Scan for the cell matching the given text and deliver its [X, Y] coordinate at center. 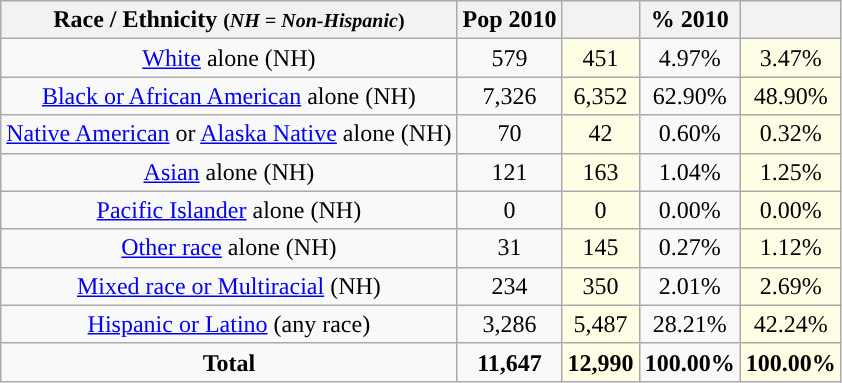
48.90% [790, 96]
28.21% [690, 324]
3,286 [510, 324]
145 [600, 248]
0.27% [690, 248]
350 [600, 286]
Asian alone (NH) [229, 172]
70 [510, 134]
Native American or Alaska Native alone (NH) [229, 134]
4.97% [690, 58]
62.90% [690, 96]
Black or African American alone (NH) [229, 96]
163 [600, 172]
Other race alone (NH) [229, 248]
1.25% [790, 172]
12,990 [600, 362]
121 [510, 172]
451 [600, 58]
1.12% [790, 248]
0.32% [790, 134]
42 [600, 134]
42.24% [790, 324]
2.69% [790, 286]
White alone (NH) [229, 58]
1.04% [690, 172]
Total [229, 362]
Mixed race or Multiracial (NH) [229, 286]
3.47% [790, 58]
Pacific Islander alone (NH) [229, 210]
% 2010 [690, 20]
7,326 [510, 96]
Pop 2010 [510, 20]
0.60% [690, 134]
31 [510, 248]
234 [510, 286]
6,352 [600, 96]
Race / Ethnicity (NH = Non-Hispanic) [229, 20]
Hispanic or Latino (any race) [229, 324]
579 [510, 58]
2.01% [690, 286]
11,647 [510, 362]
5,487 [600, 324]
